Output the (x, y) coordinate of the center of the cell containing the given text.  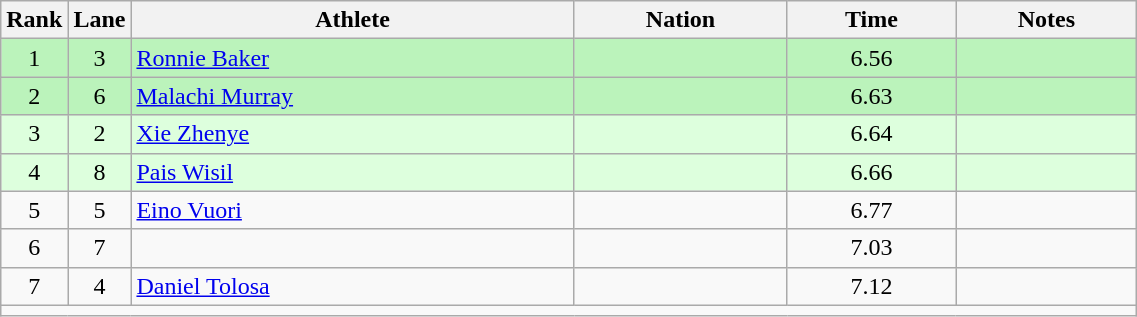
Daniel Tolosa (352, 286)
Pais Wisil (352, 172)
Eino Vuori (352, 210)
Xie Zhenye (352, 134)
Malachi Murray (352, 96)
6.56 (872, 58)
6.66 (872, 172)
6.77 (872, 210)
6.63 (872, 96)
6.64 (872, 134)
Time (872, 20)
8 (100, 172)
Notes (1046, 20)
Ronnie Baker (352, 58)
7.12 (872, 286)
Lane (100, 20)
Athlete (352, 20)
Rank (34, 20)
Nation (680, 20)
7.03 (872, 248)
1 (34, 58)
